Return [x, y] of the center of cell containing provided text 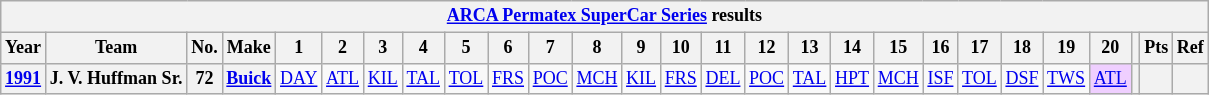
12 [767, 48]
9 [642, 48]
18 [1022, 48]
11 [723, 48]
14 [852, 48]
Pts [1156, 48]
TWS [1066, 78]
72 [204, 78]
DSF [1022, 78]
Ref [1190, 48]
7 [550, 48]
15 [898, 48]
4 [423, 48]
8 [597, 48]
10 [680, 48]
17 [980, 48]
2 [343, 48]
3 [382, 48]
Make [249, 48]
HPT [852, 78]
1 [299, 48]
20 [1110, 48]
ISF [940, 78]
19 [1066, 48]
Buick [249, 78]
6 [508, 48]
DAY [299, 78]
No. [204, 48]
ARCA Permatex SuperCar Series results [604, 16]
Year [24, 48]
J. V. Huffman Sr. [116, 78]
DEL [723, 78]
16 [940, 48]
1991 [24, 78]
5 [466, 48]
Team [116, 48]
13 [809, 48]
